For the text-containing cell, return its midpoint in (X, Y) coordinate format. 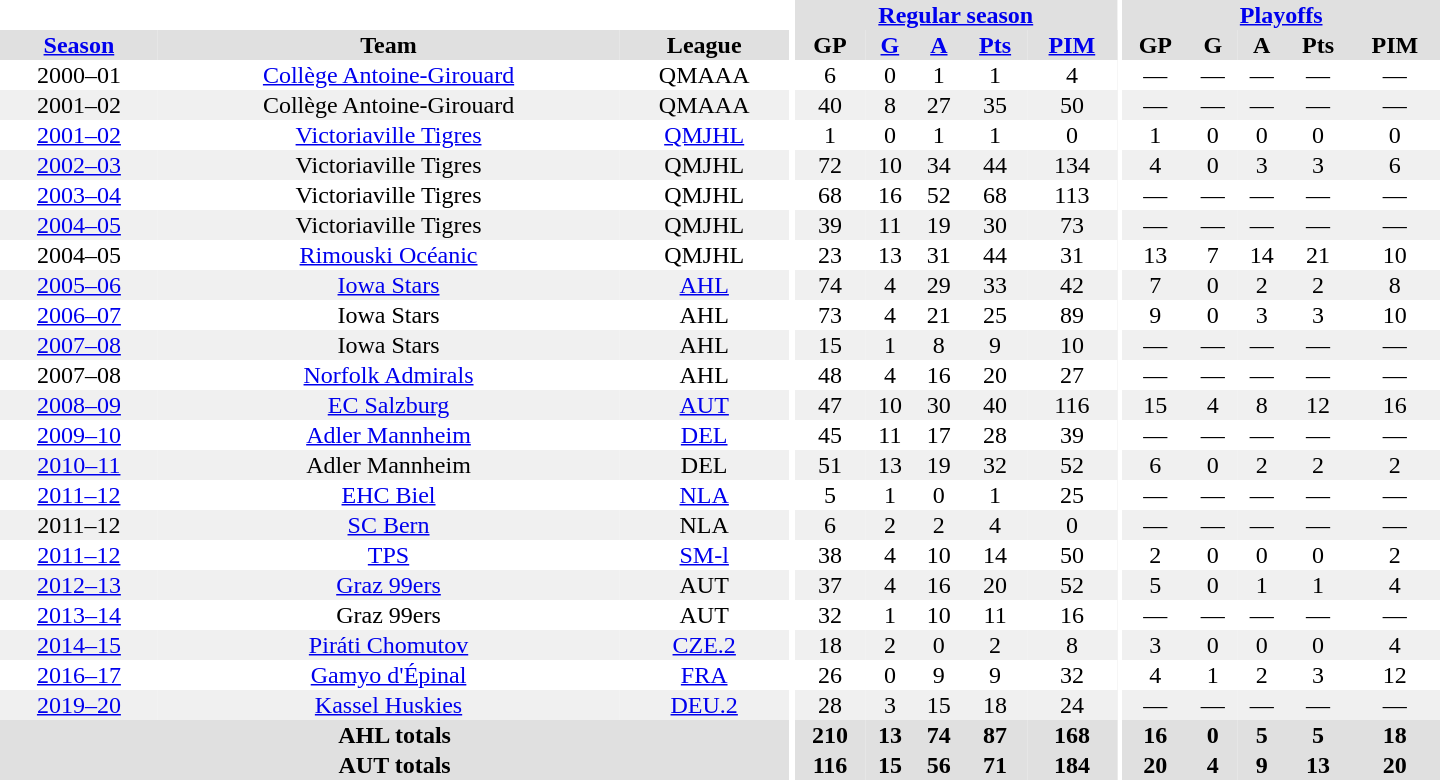
Season (79, 45)
2005–06 (79, 285)
EHC Biel (388, 495)
38 (830, 555)
2019–20 (79, 705)
EC Salzburg (388, 405)
184 (1072, 765)
2003–04 (79, 195)
FRA (704, 675)
42 (1072, 285)
37 (830, 585)
CZE.2 (704, 645)
210 (830, 735)
113 (1072, 195)
AUT totals (394, 765)
Gamyo d'Épinal (388, 675)
17 (938, 435)
71 (994, 765)
89 (1072, 315)
DEU.2 (704, 705)
45 (830, 435)
League (704, 45)
Regular season (956, 15)
51 (830, 465)
48 (830, 375)
SM-l (704, 555)
Team (388, 45)
47 (830, 405)
Rimouski Océanic (388, 255)
168 (1072, 735)
2006–07 (79, 315)
2014–15 (79, 645)
35 (994, 105)
Kassel Huskies (388, 705)
23 (830, 255)
29 (938, 285)
33 (994, 285)
2013–14 (79, 615)
2012–13 (79, 585)
134 (1072, 165)
56 (938, 765)
34 (938, 165)
Piráti Chomutov (388, 645)
2008–09 (79, 405)
Playoffs (1281, 15)
2016–17 (79, 675)
26 (830, 675)
SC Bern (388, 525)
2000–01 (79, 75)
24 (1072, 705)
72 (830, 165)
Norfolk Admirals (388, 375)
2002–03 (79, 165)
2009–10 (79, 435)
AHL totals (394, 735)
2010–11 (79, 465)
87 (994, 735)
TPS (388, 555)
